Identify which cell holds the provided text, then report its (X, Y) central coordinate. 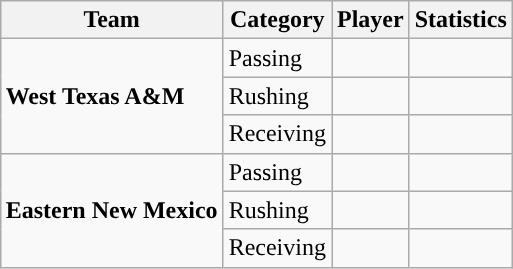
West Texas A&M (112, 96)
Category (277, 20)
Player (371, 20)
Team (112, 20)
Statistics (460, 20)
Eastern New Mexico (112, 210)
